Extract the (x, y) coordinate from the center of the cell holding the provided text.  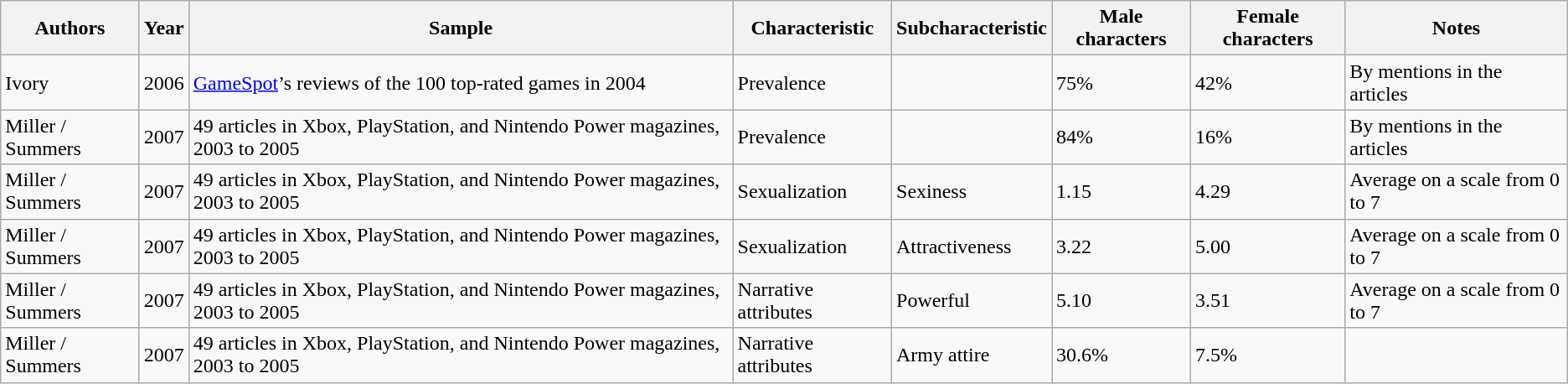
3.22 (1122, 246)
4.29 (1267, 191)
3.51 (1267, 300)
75% (1122, 82)
84% (1122, 138)
30.6% (1122, 355)
Notes (1456, 29)
Subcharacteristic (972, 29)
7.5% (1267, 355)
GameSpot’s reviews of the 100 top-rated games in 2004 (461, 82)
1.15 (1122, 191)
Sexiness (972, 191)
Year (164, 29)
5.00 (1267, 246)
42% (1267, 82)
Attractiveness (972, 246)
Powerful (972, 300)
Characteristic (812, 29)
Authors (70, 29)
2006 (164, 82)
Male characters (1122, 29)
Ivory (70, 82)
Army attire (972, 355)
Sample (461, 29)
Female characters (1267, 29)
5.10 (1122, 300)
16% (1267, 138)
